Identify which cell holds the provided text, then report its [x, y] central coordinate. 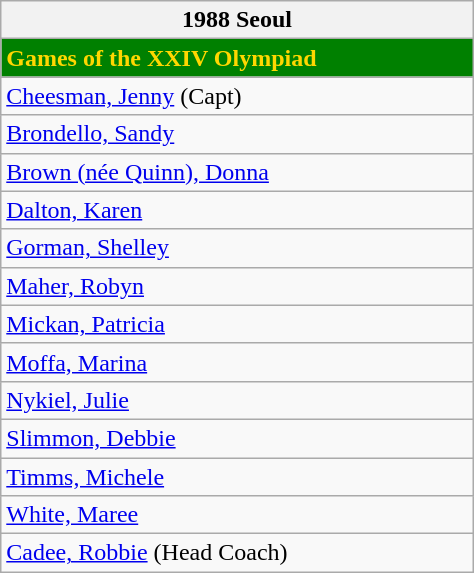
Nykiel, Julie [237, 400]
Cheesman, Jenny (Capt) [237, 96]
Maher, Robyn [237, 286]
1988 Seoul [237, 20]
Moffa, Marina [237, 362]
Mickan, Patricia [237, 324]
Dalton, Karen [237, 210]
White, Maree [237, 515]
Cadee, Robbie (Head Coach) [237, 553]
Gorman, Shelley [237, 248]
Brown (née Quinn), Donna [237, 172]
Games of the XXIV Olympiad [237, 58]
Slimmon, Debbie [237, 438]
Timms, Michele [237, 477]
Brondello, Sandy [237, 134]
